Identify which cell holds the provided text, then report its (X, Y) central coordinate. 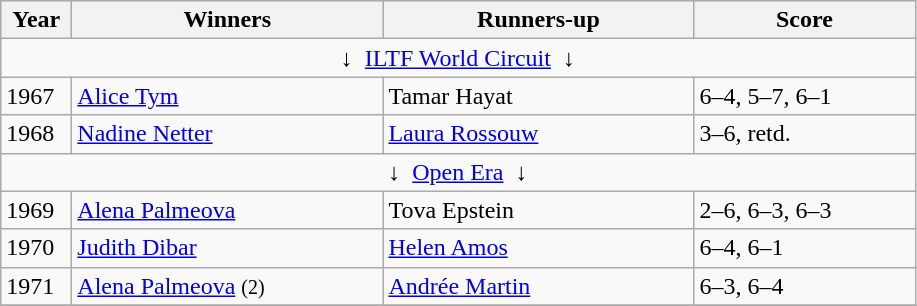
Winners (228, 20)
Laura Rossouw (538, 134)
2–6, 6–3, 6–3 (804, 210)
Nadine Netter (228, 134)
1971 (36, 286)
1967 (36, 96)
Score (804, 20)
1970 (36, 248)
Helen Amos (538, 248)
↓ Open Era ↓ (458, 172)
Tamar Hayat (538, 96)
6–4, 6–1 (804, 248)
3–6, retd. (804, 134)
Tova Epstein (538, 210)
Year (36, 20)
Alice Tym (228, 96)
↓ ILTF World Circuit ↓ (458, 58)
6–4, 5–7, 6–1 (804, 96)
6–3, 6–4 (804, 286)
1969 (36, 210)
Alena Palmeova (2) (228, 286)
Alena Palmeova (228, 210)
Judith Dibar (228, 248)
1968 (36, 134)
Runners-up (538, 20)
Andrée Martin (538, 286)
